Find where the given text appears and provide that cell's center as [x, y] coordinate. 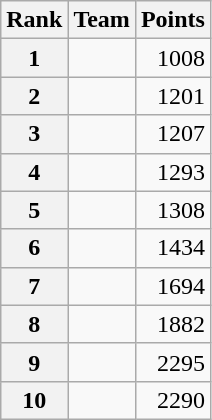
1308 [172, 210]
6 [34, 248]
1 [34, 58]
Points [172, 20]
1434 [172, 248]
10 [34, 400]
2 [34, 96]
1207 [172, 134]
Team [102, 20]
5 [34, 210]
9 [34, 362]
1201 [172, 96]
1882 [172, 324]
7 [34, 286]
Rank [34, 20]
1293 [172, 172]
4 [34, 172]
2295 [172, 362]
1008 [172, 58]
8 [34, 324]
3 [34, 134]
2290 [172, 400]
1694 [172, 286]
